Identify which cell holds the provided text, then report its [x, y] central coordinate. 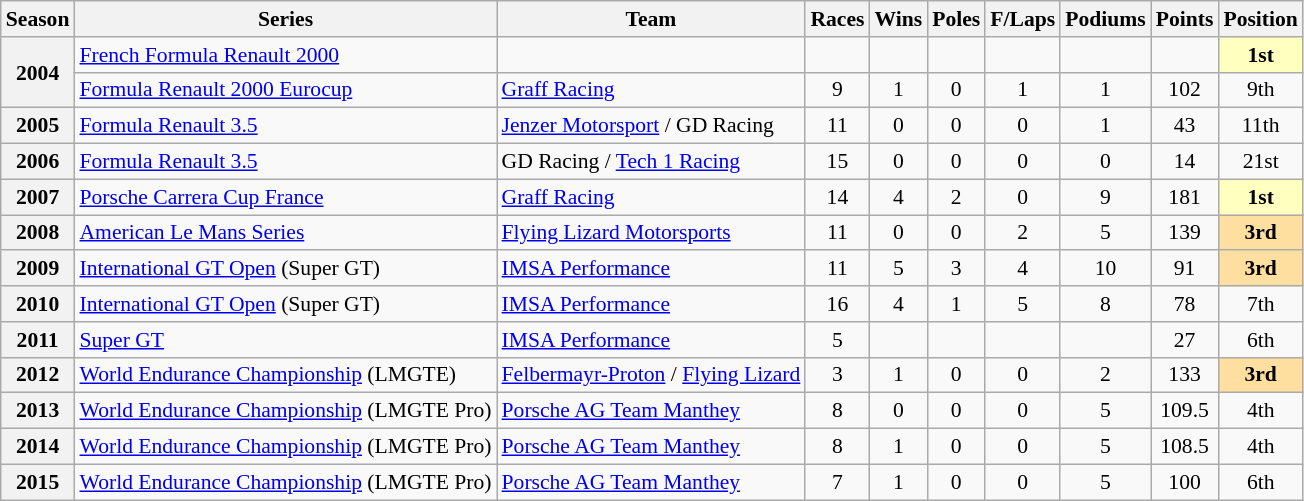
2010 [38, 304]
GD Racing / Tech 1 Racing [652, 162]
7th [1260, 304]
15 [837, 162]
Position [1260, 19]
108.5 [1185, 447]
43 [1185, 126]
27 [1185, 340]
139 [1185, 233]
Felbermayr-Proton / Flying Lizard [652, 375]
2007 [38, 197]
91 [1185, 269]
Points [1185, 19]
Jenzer Motorsport / GD Racing [652, 126]
Formula Renault 2000 Eurocup [285, 90]
2013 [38, 411]
Season [38, 19]
French Formula Renault 2000 [285, 55]
Podiums [1106, 19]
World Endurance Championship (LMGTE) [285, 375]
Series [285, 19]
9th [1260, 90]
109.5 [1185, 411]
102 [1185, 90]
Races [837, 19]
2015 [38, 482]
Flying Lizard Motorsports [652, 233]
21st [1260, 162]
F/Laps [1022, 19]
Porsche Carrera Cup France [285, 197]
American Le Mans Series [285, 233]
2006 [38, 162]
Poles [956, 19]
2009 [38, 269]
2014 [38, 447]
78 [1185, 304]
2005 [38, 126]
7 [837, 482]
Wins [898, 19]
2011 [38, 340]
181 [1185, 197]
10 [1106, 269]
133 [1185, 375]
16 [837, 304]
11th [1260, 126]
Team [652, 19]
Super GT [285, 340]
100 [1185, 482]
2008 [38, 233]
2004 [38, 72]
2012 [38, 375]
